Locate the cell with the specified text and output its [X, Y] center coordinate. 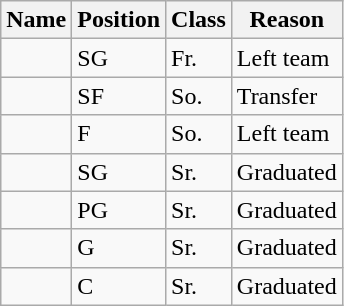
C [119, 286]
Name [36, 20]
Fr. [199, 58]
Class [199, 20]
Position [119, 20]
Reason [286, 20]
Transfer [286, 96]
G [119, 248]
SF [119, 96]
F [119, 134]
PG [119, 210]
